Detect which cell encompasses the target text, then output its (x, y) center coordinate. 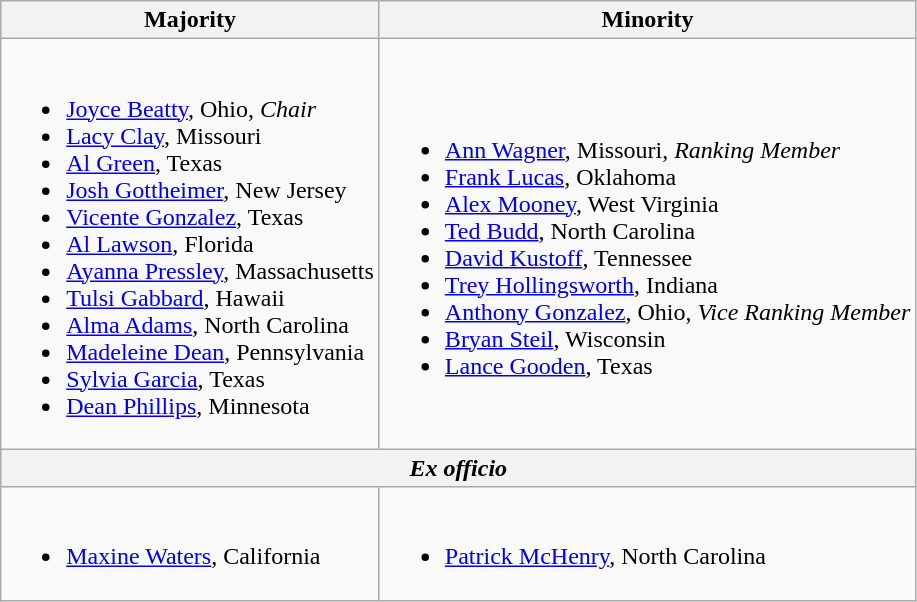
Maxine Waters, California (190, 544)
Minority (647, 20)
Majority (190, 20)
Patrick McHenry, North Carolina (647, 544)
Ex officio (458, 468)
